Extract the [x, y] coordinate from the center of the cell holding the provided text.  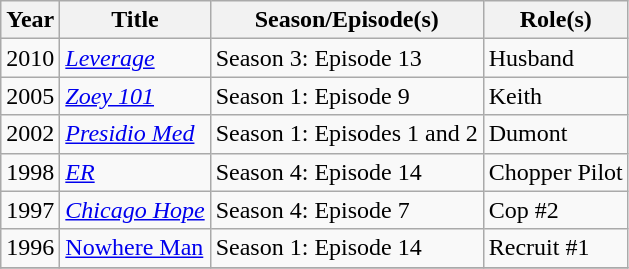
Year [30, 20]
Role(s) [556, 20]
2005 [30, 96]
Recruit #1 [556, 248]
Chopper Pilot [556, 172]
Presidio Med [135, 134]
Cop #2 [556, 210]
ER [135, 172]
1997 [30, 210]
2010 [30, 58]
1998 [30, 172]
Leverage [135, 58]
Season 4: Episode 14 [346, 172]
Zoey 101 [135, 96]
Season 1: Episodes 1 and 2 [346, 134]
Season 3: Episode 13 [346, 58]
Chicago Hope [135, 210]
Dumont [556, 134]
Season/Episode(s) [346, 20]
2002 [30, 134]
Keith [556, 96]
Title [135, 20]
1996 [30, 248]
Season 4: Episode 7 [346, 210]
Season 1: Episode 9 [346, 96]
Nowhere Man [135, 248]
Husband [556, 58]
Season 1: Episode 14 [346, 248]
